Determine the (x, y) coordinate at the center of the cell enclosing the given text.  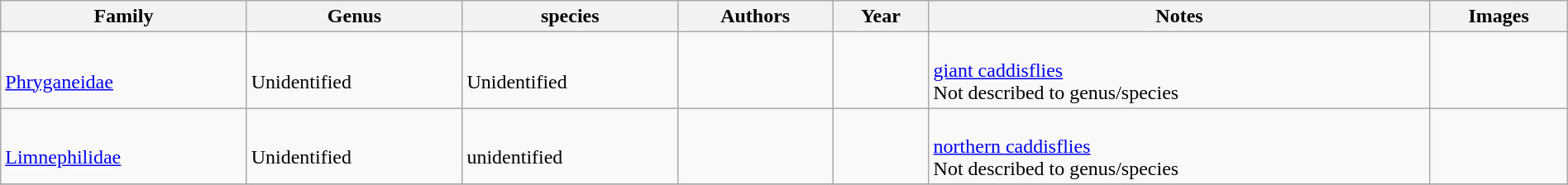
Genus (354, 17)
giant caddisfliesNot described to genus/species (1179, 70)
unidentified (571, 146)
Family (124, 17)
northern caddisfliesNot described to genus/species (1179, 146)
Images (1499, 17)
Limnephilidae (124, 146)
Year (881, 17)
Notes (1179, 17)
Phryganeidae (124, 70)
species (571, 17)
Authors (756, 17)
